Determine the [x, y] coordinate at the center of the cell enclosing the given text.  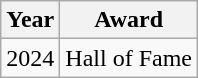
2024 [30, 58]
Award [129, 20]
Year [30, 20]
Hall of Fame [129, 58]
